Find where the given text appears and provide that cell's center as (x, y) coordinate. 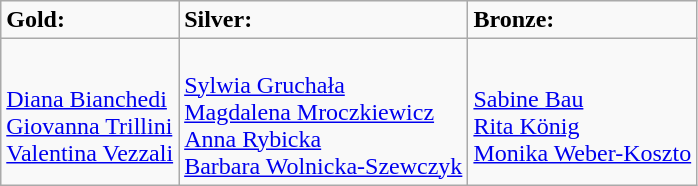
Bronze: (582, 20)
Diana Bianchedi Giovanna Trillini Valentina Vezzali (90, 112)
Sabine Bau Rita König Monika Weber-Koszto (582, 112)
Sylwia Gruchała Magdalena MroczkiewiczAnna Rybicka Barbara Wolnicka-Szewczyk (324, 112)
Silver: (324, 20)
Gold: (90, 20)
